Return the [X, Y] coordinate for the center point of the cell that contains the specified text.  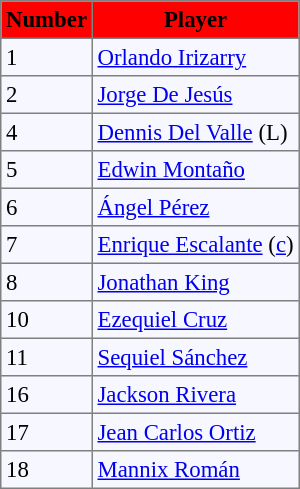
Number [47, 20]
Edwin Montaño [196, 170]
Mannix Román [196, 470]
18 [47, 470]
Enrique Escalante (c) [196, 245]
16 [47, 395]
1 [47, 57]
Ángel Pérez [196, 207]
4 [47, 132]
Orlando Irizarry [196, 57]
11 [47, 357]
6 [47, 207]
Jackson Rivera [196, 395]
17 [47, 432]
Ezequiel Cruz [196, 320]
2 [47, 95]
Jean Carlos Ortiz [196, 432]
10 [47, 320]
8 [47, 282]
Jorge De Jesús [196, 95]
Dennis Del Valle (L) [196, 132]
7 [47, 245]
Sequiel Sánchez [196, 357]
Player [196, 20]
5 [47, 170]
Jonathan King [196, 282]
